Return the (X, Y) coordinate for the center point of the cell that contains the specified text.  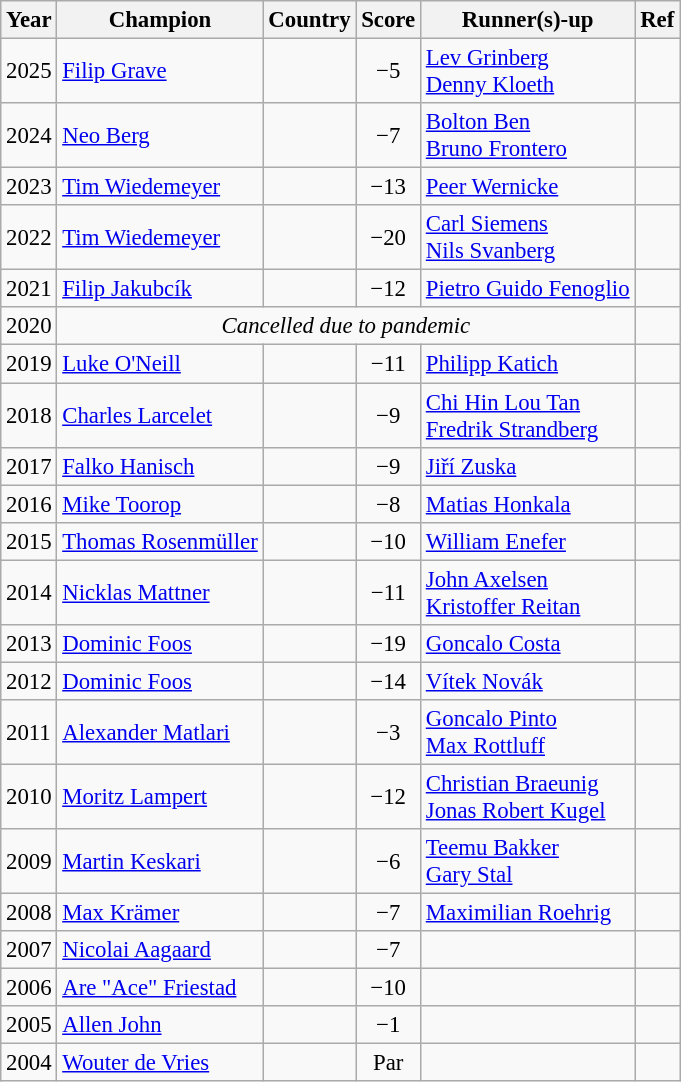
−6 (388, 862)
Moritz Lampert (160, 796)
−8 (388, 504)
Champion (160, 20)
Country (310, 20)
Vítek Novák (527, 681)
Luke O'Neill (160, 364)
2020 (29, 327)
Carl Siemens Nils Svanberg (527, 238)
2011 (29, 732)
Goncalo Pinto Max Rottluff (527, 732)
−5 (388, 72)
Nicolai Aagaard (160, 950)
2006 (29, 988)
Max Krämer (160, 913)
Year (29, 20)
Christian Braeunig Jonas Robert Kugel (527, 796)
2005 (29, 1025)
Runner(s)-up (527, 20)
Matias Honkala (527, 504)
Filip Jakubcík (160, 289)
Ref (658, 20)
Thomas Rosenmüller (160, 541)
Par (388, 1063)
Lev Grinberg Denny Kloeth (527, 72)
2007 (29, 950)
Bolton Ben Bruno Frontero (527, 136)
2004 (29, 1063)
2016 (29, 504)
−20 (388, 238)
−14 (388, 681)
2025 (29, 72)
Chi Hin Lou Tan Fredrik Strandberg (527, 416)
Allen John (160, 1025)
2010 (29, 796)
−19 (388, 644)
Mike Toorop (160, 504)
Alexander Matlari (160, 732)
Peer Wernicke (527, 187)
Are "Ace" Friestad (160, 988)
Score (388, 20)
2012 (29, 681)
2022 (29, 238)
−1 (388, 1025)
Cancelled due to pandemic (346, 327)
John Axelsen Kristoffer Reitan (527, 592)
−3 (388, 732)
2018 (29, 416)
2024 (29, 136)
Charles Larcelet (160, 416)
2017 (29, 466)
2013 (29, 644)
Falko Hanisch (160, 466)
2008 (29, 913)
Maximilian Roehrig (527, 913)
Pietro Guido Fenoglio (527, 289)
Neo Berg (160, 136)
Teemu Bakker Gary Stal (527, 862)
2009 (29, 862)
2015 (29, 541)
Jiří Zuska (527, 466)
−13 (388, 187)
Philipp Katich (527, 364)
Goncalo Costa (527, 644)
Martin Keskari (160, 862)
Filip Grave (160, 72)
2019 (29, 364)
2014 (29, 592)
2021 (29, 289)
Nicklas Mattner (160, 592)
Wouter de Vries (160, 1063)
William Enefer (527, 541)
2023 (29, 187)
